Extract the (x, y) coordinate from the center of the cell holding the provided text.  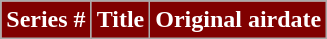
Title (120, 20)
Original airdate (238, 20)
Series # (46, 20)
